Identify which cell holds the provided text, then report its [x, y] central coordinate. 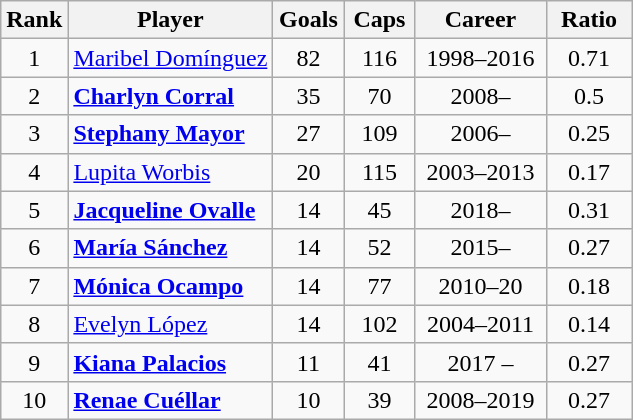
María Sánchez [170, 248]
0.5 [589, 96]
Jacqueline Ovalle [170, 210]
Kiana Palacios [170, 362]
77 [380, 286]
0.17 [589, 172]
27 [308, 134]
5 [34, 210]
9 [34, 362]
2015– [480, 248]
0.14 [589, 324]
Lupita Worbis [170, 172]
2003–2013 [480, 172]
2004–2011 [480, 324]
116 [380, 58]
2017 – [480, 362]
45 [380, 210]
109 [380, 134]
Renae Cuéllar [170, 400]
39 [380, 400]
82 [308, 58]
102 [380, 324]
2010–20 [480, 286]
11 [308, 362]
2006– [480, 134]
Maribel Domínguez [170, 58]
Charlyn Corral [170, 96]
0.18 [589, 286]
4 [34, 172]
52 [380, 248]
Stephany Mayor [170, 134]
2008– [480, 96]
1 [34, 58]
20 [308, 172]
Rank [34, 20]
115 [380, 172]
0.31 [589, 210]
3 [34, 134]
6 [34, 248]
41 [380, 362]
1998–2016 [480, 58]
Goals [308, 20]
Career [480, 20]
2018– [480, 210]
0.71 [589, 58]
7 [34, 286]
Ratio [589, 20]
2 [34, 96]
70 [380, 96]
2008–2019 [480, 400]
Mónica Ocampo [170, 286]
Caps [380, 20]
Player [170, 20]
0.25 [589, 134]
8 [34, 324]
Evelyn López [170, 324]
35 [308, 96]
